Identify which cell holds the provided text, then report its (x, y) central coordinate. 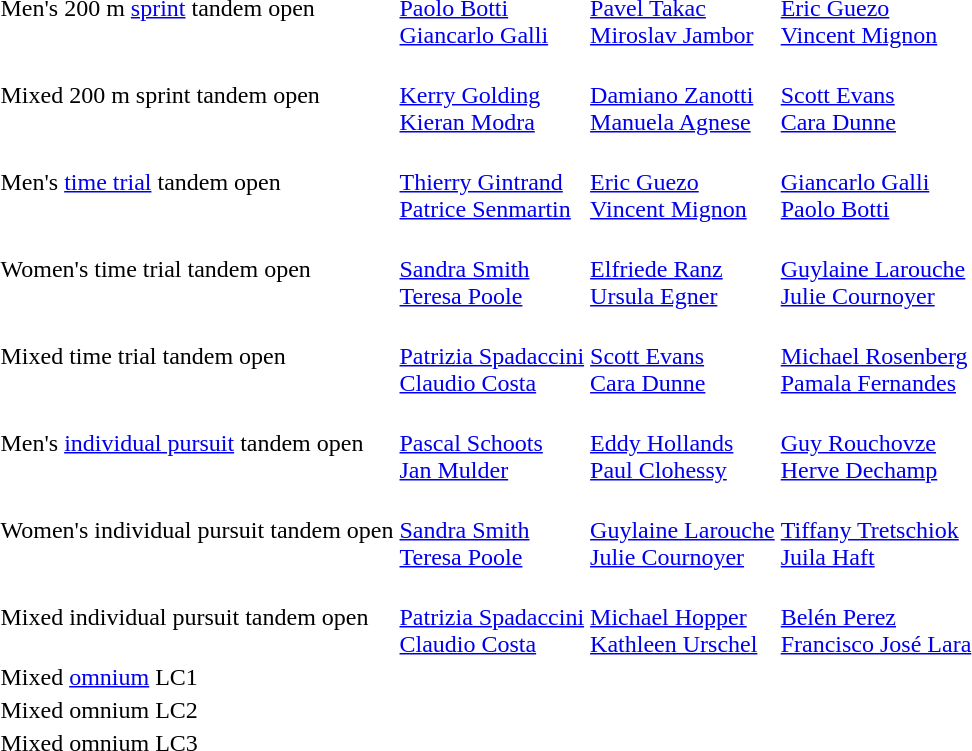
Scott Evans Cara Dunne (683, 356)
Elfriede Ranz Ursula Egner (683, 269)
Kerry Golding Kieran Modra (492, 95)
Eric Guezo Vincent Mignon (683, 182)
Damiano Zanotti Manuela Agnese (683, 95)
Pascal Schoots Jan Mulder (492, 443)
Guylaine Larouche Julie Cournoyer (683, 530)
Eddy Hollands Paul Clohessy (683, 443)
Michael Hopper Kathleen Urschel (683, 617)
Thierry Gintrand Patrice Senmartin (492, 182)
